Extract the (X, Y) coordinate from the center of the cell holding the provided text.  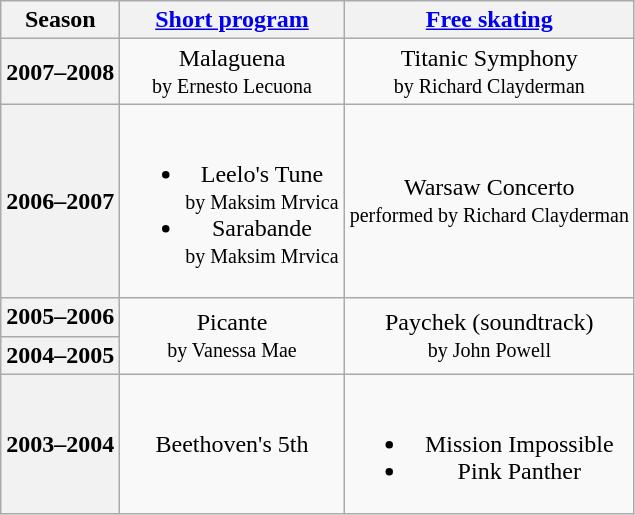
Season (60, 20)
2004–2005 (60, 355)
Free skating (489, 20)
Beethoven's 5th (232, 444)
2005–2006 (60, 317)
2006–2007 (60, 201)
Paychek (soundtrack) by John Powell (489, 336)
Short program (232, 20)
Titanic Symphony by Richard Clayderman (489, 72)
Picante by Vanessa Mae (232, 336)
Mission ImpossiblePink Panther (489, 444)
2003–2004 (60, 444)
Malaguena by Ernesto Lecuona (232, 72)
2007–2008 (60, 72)
Warsaw Concerto performed by Richard Clayderman (489, 201)
Leelo's Tune by Maksim Mrvica Sarabande by Maksim Mrvica (232, 201)
